Return (X, Y) of the center of cell containing provided text 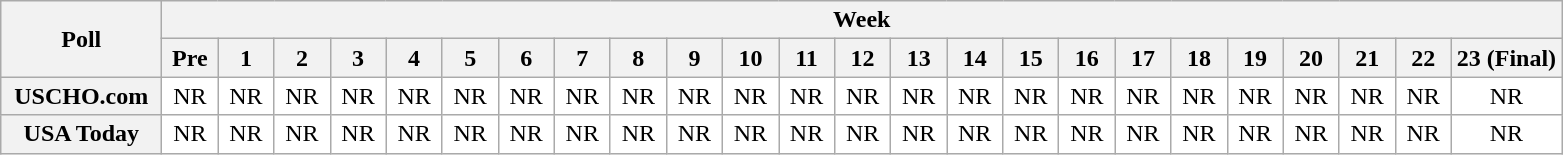
USA Today (82, 134)
2 (302, 58)
5 (470, 58)
USCHO.com (82, 96)
15 (1031, 58)
17 (1143, 58)
20 (1311, 58)
22 (1423, 58)
14 (975, 58)
13 (919, 58)
12 (863, 58)
Week (862, 20)
6 (526, 58)
Poll (82, 39)
18 (1199, 58)
8 (638, 58)
23 (Final) (1506, 58)
3 (358, 58)
9 (694, 58)
16 (1087, 58)
19 (1255, 58)
10 (750, 58)
1 (246, 58)
21 (1367, 58)
Pre (190, 58)
11 (806, 58)
4 (414, 58)
7 (582, 58)
